Detect which cell encompasses the target text, then output its [X, Y] center coordinate. 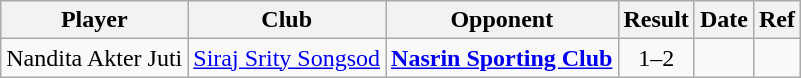
Player [94, 20]
Opponent [502, 20]
Ref [776, 20]
1–2 [656, 58]
Result [656, 20]
Club [287, 20]
Nandita Akter Juti [94, 58]
Siraj Srity Songsod [287, 58]
Date [724, 20]
Nasrin Sporting Club [502, 58]
